Return (X, Y) of the center of cell containing provided text 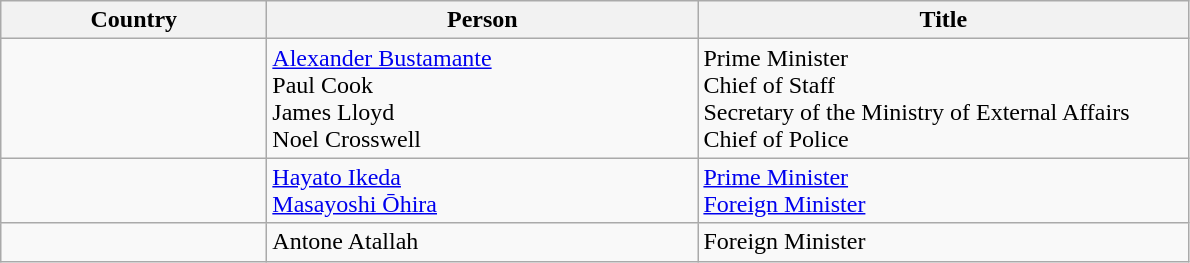
Foreign Minister (944, 242)
Hayato IkedaMasayoshi Ōhira (482, 190)
Antone Atallah (482, 242)
Prime MinisterChief of StaffSecretary of the Ministry of External AffairsChief of Police (944, 98)
Alexander BustamantePaul CookJames LloydNoel Crosswell (482, 98)
Prime MinisterForeign Minister (944, 190)
Person (482, 20)
Country (134, 20)
Title (944, 20)
